Search for the cell housing the specified text and yield its (x, y) center coordinate. 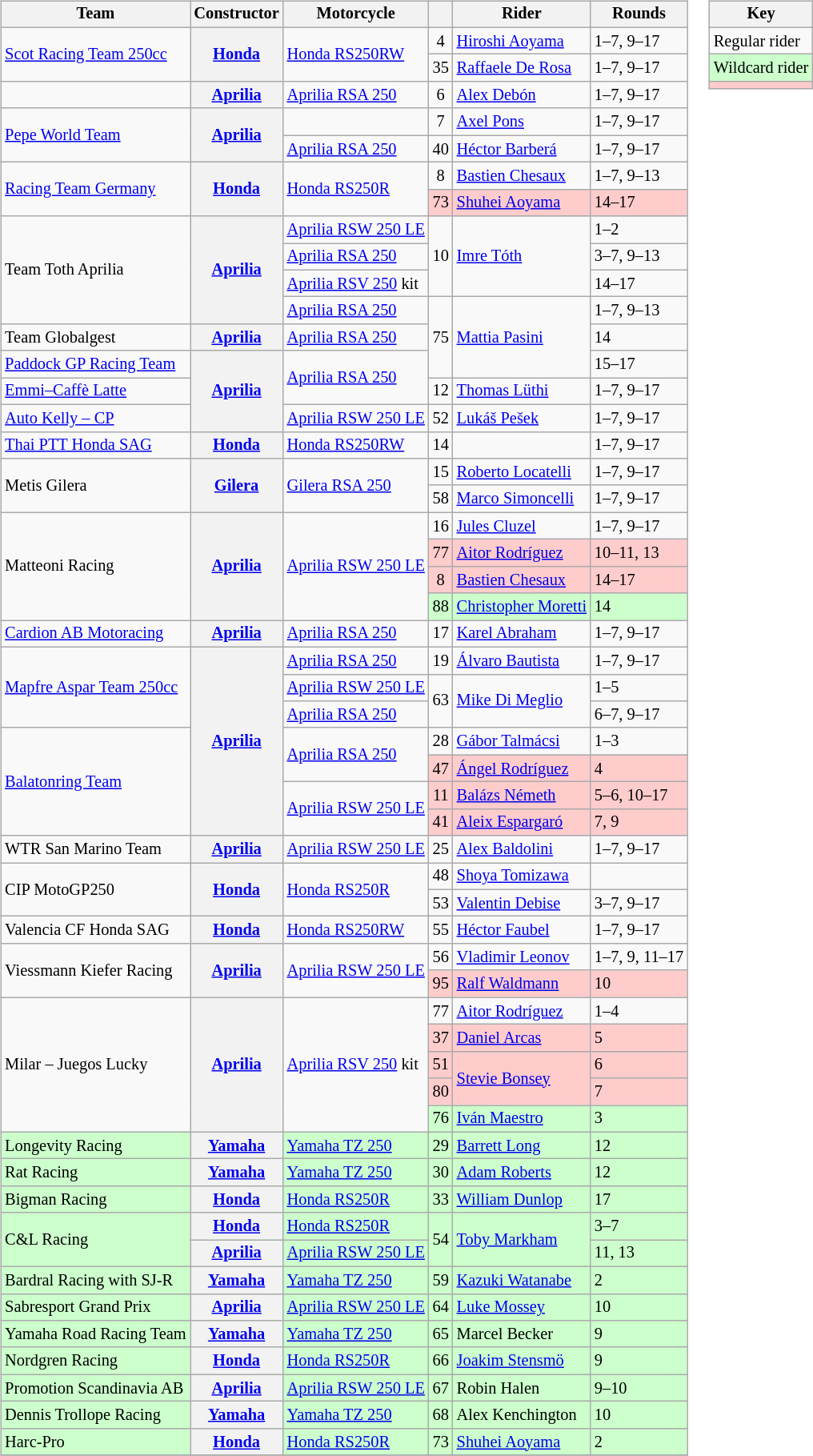
Rat Racing (95, 1173)
53 (441, 903)
Roberto Locatelli (522, 472)
Alex Baldolini (522, 849)
Pepe World Team (95, 134)
Motorcycle (356, 14)
6–7, 9–17 (639, 715)
29 (441, 1145)
3–7, 9–17 (639, 903)
67 (441, 1388)
55 (441, 930)
Ralf Waldmann (522, 984)
Iván Maestro (522, 1119)
Axel Pons (522, 122)
Yamaha Road Racing Team (95, 1334)
68 (441, 1415)
Karel Abraham (522, 634)
Metis Gilera (95, 485)
3–7 (639, 1226)
51 (441, 1065)
Luke Mossey (522, 1307)
Shoya Tomizawa (522, 876)
95 (441, 984)
Adam Roberts (522, 1173)
Jules Cluzel (522, 526)
Christopher Moretti (522, 607)
Team (95, 14)
80 (441, 1092)
1–3 (639, 741)
33 (441, 1200)
5 (639, 1038)
37 (441, 1038)
Hiroshi Aoyama (522, 41)
56 (441, 957)
19 (441, 660)
41 (441, 822)
Stevie Bonsey (522, 1077)
15–17 (639, 364)
Key (761, 14)
Team Globalgest (95, 338)
48 (441, 876)
1–7, 9, 11–17 (639, 957)
Rounds (639, 14)
Rider (522, 14)
Héctor Barberá (522, 149)
CIP MotoGP250 (95, 890)
10–11, 13 (639, 553)
9–10 (639, 1388)
Barrett Long (522, 1145)
88 (441, 607)
3 (639, 1119)
1–5 (639, 688)
Mike Di Meglio (522, 701)
47 (441, 768)
11 (441, 796)
3–7, 9–13 (639, 257)
1–2 (639, 230)
63 (441, 701)
59 (441, 1280)
Valencia CF Honda SAG (95, 930)
16 (441, 526)
Matteoni Racing (95, 567)
Team Toth Aprilia (95, 271)
Wildcard rider (761, 68)
52 (441, 418)
Valentin Debise (522, 903)
Héctor Faubel (522, 930)
Thomas Lüthi (522, 391)
Mapfre Aspar Team 250cc (95, 687)
75 (441, 338)
Robin Halen (522, 1388)
35 (441, 68)
Lukáš Pešek (522, 418)
Auto Kelly – CP (95, 418)
54 (441, 1239)
Kazuki Watanabe (522, 1280)
Promotion Scandinavia AB (95, 1388)
Marcel Becker (522, 1334)
Dennis Trollope Racing (95, 1415)
64 (441, 1307)
Imre Tóth (522, 256)
Joakim Stensmö (522, 1361)
7, 9 (639, 822)
Gábor Talmácsi (522, 741)
1–4 (639, 1011)
Bardral Racing with SJ-R (95, 1280)
Regular rider (761, 41)
58 (441, 499)
William Dunlop (522, 1200)
C&L Racing (95, 1239)
Cardion AB Motoracing (95, 634)
Sabresport Grand Prix (95, 1307)
Constructor (237, 14)
Emmi–Caffè Latte (95, 391)
Thai PTT Honda SAG (95, 445)
15 (441, 472)
66 (441, 1361)
Vladimir Leonov (522, 957)
5–6, 10–17 (639, 796)
Gilera (237, 485)
28 (441, 741)
Toby Markham (522, 1239)
Ángel Rodríguez (522, 768)
Longevity Racing (95, 1145)
Viessmann Kiefer Racing (95, 970)
Marco Simoncelli (522, 499)
25 (441, 849)
Balázs Németh (522, 796)
Bigman Racing (95, 1200)
Daniel Arcas (522, 1038)
40 (441, 149)
Aleix Espargaró (522, 822)
Gilera RSA 250 (356, 485)
Alex Kenchington (522, 1415)
Paddock GP Racing Team (95, 364)
76 (441, 1119)
30 (441, 1173)
WTR San Marino Team (95, 849)
Mattia Pasini (522, 338)
Balatonring Team (95, 781)
Alex Debón (522, 95)
Raffaele De Rosa (522, 68)
Nordgren Racing (95, 1361)
Milar – Juegos Lucky (95, 1065)
Álvaro Bautista (522, 660)
Scot Racing Team 250cc (95, 54)
11, 13 (639, 1253)
Racing Team Germany (95, 189)
65 (441, 1334)
Harc-Pro (95, 1442)
